Extract the [X, Y] coordinate from the center of the cell holding the provided text.  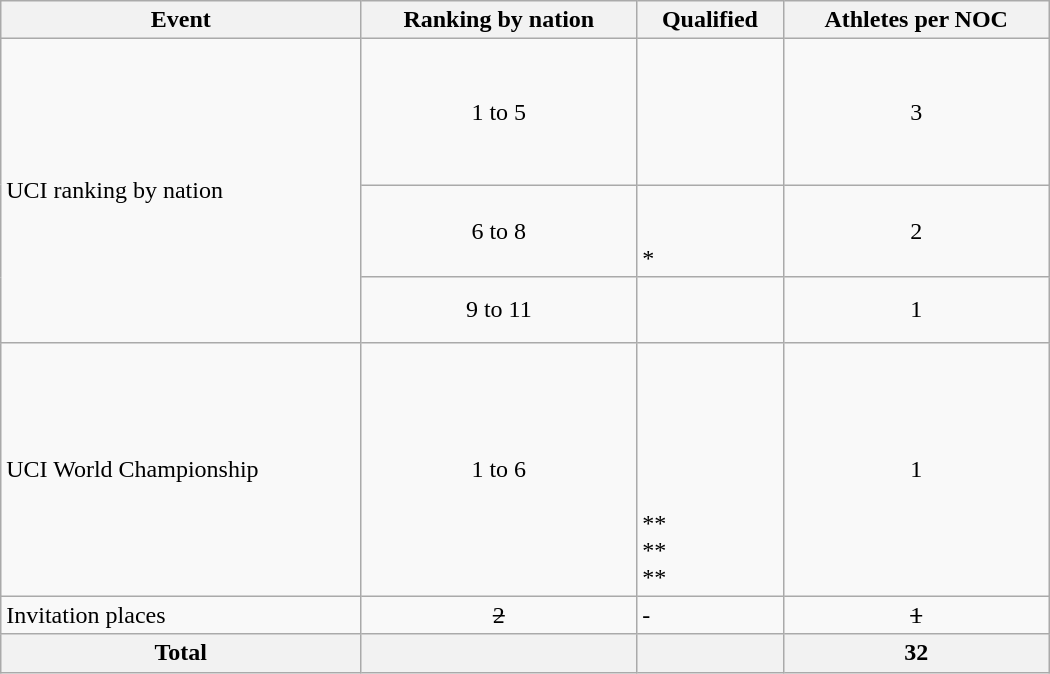
- [710, 615]
Invitation places [181, 615]
1 to 6 [499, 469]
6 to 8 [499, 231]
Athletes per NOC [916, 20]
1 to 5 [499, 112]
UCI World Championship [181, 469]
Qualified [710, 20]
32 [916, 653]
3 [916, 112]
9 to 11 [499, 310]
Event [181, 20]
* [710, 231]
Total [181, 653]
****** [710, 469]
Ranking by nation [499, 20]
UCI ranking by nation [181, 190]
